Identify which cell holds the provided text, then report its [X, Y] central coordinate. 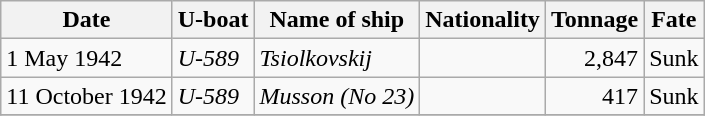
Name of ship [337, 20]
11 October 1942 [86, 96]
U-boat [213, 20]
Date [86, 20]
Musson (No 23) [337, 96]
1 May 1942 [86, 58]
Fate [674, 20]
Tonnage [594, 20]
417 [594, 96]
2,847 [594, 58]
Tsiolkovskij [337, 58]
Nationality [483, 20]
